For the text-containing cell, return its midpoint in (X, Y) coordinate format. 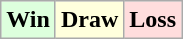
Win (28, 20)
Loss (153, 20)
Draw (89, 20)
